Identify which cell holds the provided text, then report its (X, Y) central coordinate. 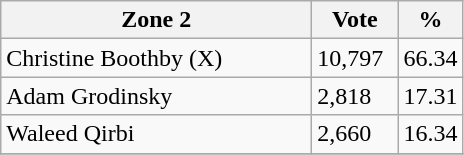
16.34 (430, 134)
Zone 2 (156, 20)
Adam Grodinsky (156, 96)
Christine Boothby (X) (156, 58)
% (430, 20)
2,818 (355, 96)
10,797 (355, 58)
66.34 (430, 58)
17.31 (430, 96)
Vote (355, 20)
Waleed Qirbi (156, 134)
2,660 (355, 134)
